For the text-containing cell, return its midpoint in (X, Y) coordinate format. 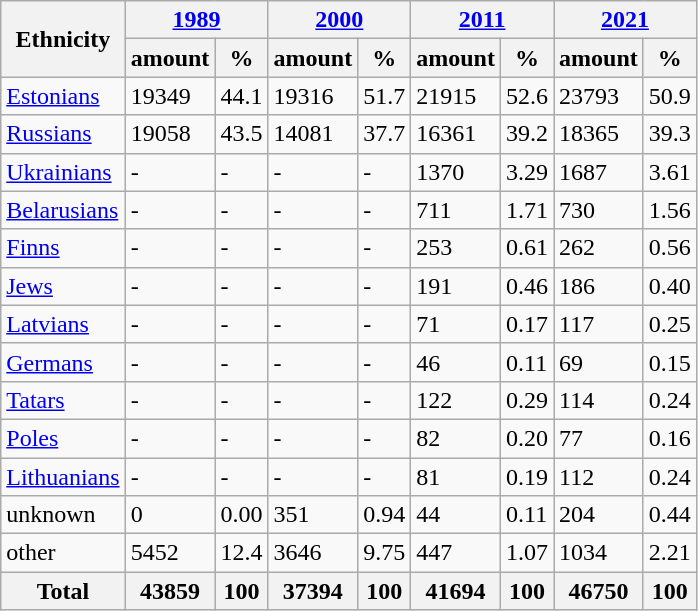
Ethnicity (63, 39)
unknown (63, 515)
1989 (196, 20)
186 (599, 286)
0.16 (670, 438)
23793 (599, 96)
0.94 (384, 515)
204 (599, 515)
52.6 (526, 96)
0.17 (526, 324)
19316 (313, 96)
Total (63, 591)
21915 (456, 96)
14081 (313, 134)
46750 (599, 591)
Poles (63, 438)
3.29 (526, 172)
0 (170, 515)
114 (599, 400)
351 (313, 515)
0.20 (526, 438)
0.56 (670, 248)
1.56 (670, 210)
1.71 (526, 210)
71 (456, 324)
Ukrainians (63, 172)
117 (599, 324)
43.5 (242, 134)
253 (456, 248)
0.29 (526, 400)
Jews (63, 286)
0.40 (670, 286)
81 (456, 477)
2011 (482, 20)
0.46 (526, 286)
12.4 (242, 553)
262 (599, 248)
0.61 (526, 248)
730 (599, 210)
50.9 (670, 96)
69 (599, 362)
0.44 (670, 515)
18365 (599, 134)
39.2 (526, 134)
Tatars (63, 400)
43859 (170, 591)
Estonians (63, 96)
0.25 (670, 324)
1687 (599, 172)
Germans (63, 362)
191 (456, 286)
1370 (456, 172)
39.3 (670, 134)
82 (456, 438)
37.7 (384, 134)
19058 (170, 134)
other (63, 553)
711 (456, 210)
0.15 (670, 362)
Russians (63, 134)
0.19 (526, 477)
46 (456, 362)
Finns (63, 248)
3646 (313, 553)
1034 (599, 553)
Latvians (63, 324)
16361 (456, 134)
37394 (313, 591)
9.75 (384, 553)
44.1 (242, 96)
19349 (170, 96)
77 (599, 438)
5452 (170, 553)
0.00 (242, 515)
112 (599, 477)
44 (456, 515)
Belarusians (63, 210)
2021 (626, 20)
2.21 (670, 553)
3.61 (670, 172)
447 (456, 553)
2000 (340, 20)
122 (456, 400)
1.07 (526, 553)
Lithuanians (63, 477)
41694 (456, 591)
51.7 (384, 96)
